Return the [X, Y] coordinate for the center point of the cell that contains the specified text.  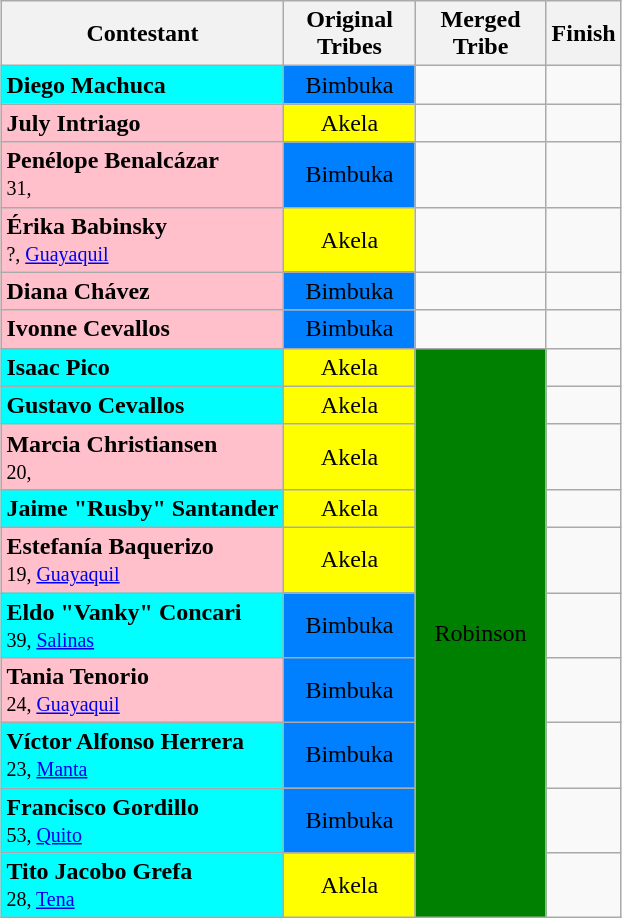
Penélope Benalcázar31, [142, 174]
Finish [584, 34]
Eldo "Vanky" Concari39, Salinas [142, 624]
Ivonne Cevallos [142, 329]
Marcia Christiansen20, [142, 456]
Diego Machuca [142, 85]
July Intriago [142, 123]
Tito Jacobo Grefa28, Tena [142, 886]
Estefanía Baquerizo19, Guayaquil [142, 560]
Isaac Pico [142, 367]
Gustavo Cevallos [142, 405]
Jaime "Rusby" Santander [142, 508]
OriginalTribes [350, 34]
Contestant [142, 34]
Érika Babinsky?, Guayaquil [142, 240]
MergedTribe [480, 34]
Víctor Alfonso Herrera23, Manta [142, 756]
Francisco Gordillo53, Quito [142, 820]
Diana Chávez [142, 291]
Tania Tenorio24, Guayaquil [142, 690]
Robinson [480, 633]
